For the text-containing cell, return its midpoint in [x, y] coordinate format. 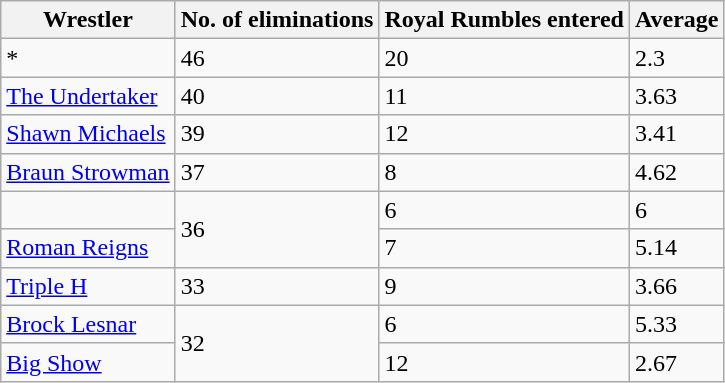
2.3 [676, 58]
5.33 [676, 324]
8 [504, 172]
2.67 [676, 362]
3.63 [676, 96]
39 [277, 134]
37 [277, 172]
* [88, 58]
Shawn Michaels [88, 134]
20 [504, 58]
46 [277, 58]
40 [277, 96]
Triple H [88, 286]
Braun Strowman [88, 172]
3.41 [676, 134]
33 [277, 286]
32 [277, 343]
Wrestler [88, 20]
11 [504, 96]
Roman Reigns [88, 248]
Royal Rumbles entered [504, 20]
9 [504, 286]
36 [277, 229]
The Undertaker [88, 96]
7 [504, 248]
3.66 [676, 286]
Brock Lesnar [88, 324]
No. of eliminations [277, 20]
Big Show [88, 362]
5.14 [676, 248]
Average [676, 20]
4.62 [676, 172]
